Detect which cell encompasses the target text, then output its [x, y] center coordinate. 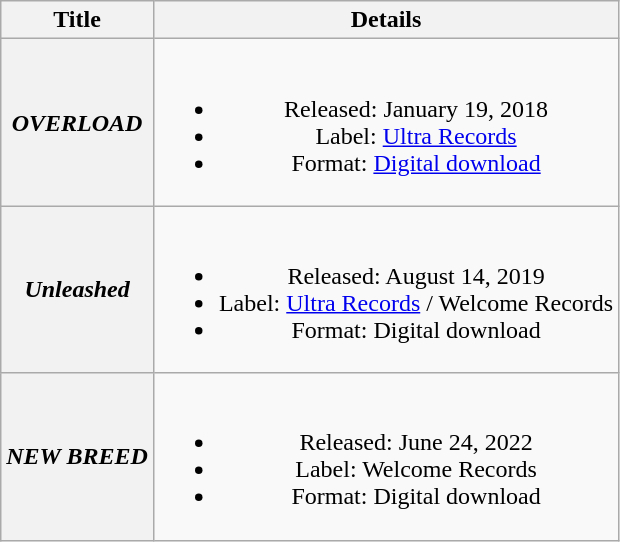
Details [386, 20]
Title [78, 20]
Released: August 14, 2019Label: Ultra Records / Welcome RecordsFormat: Digital download [386, 290]
Released: June 24, 2022Label: Welcome RecordsFormat: Digital download [386, 456]
NEW BREED [78, 456]
Released: January 19, 2018Label: Ultra RecordsFormat: Digital download [386, 122]
Unleashed [78, 290]
OVERLOAD [78, 122]
